Pinpoint the cell where the given text exists, returning its [X, Y] midpoint coordinate. 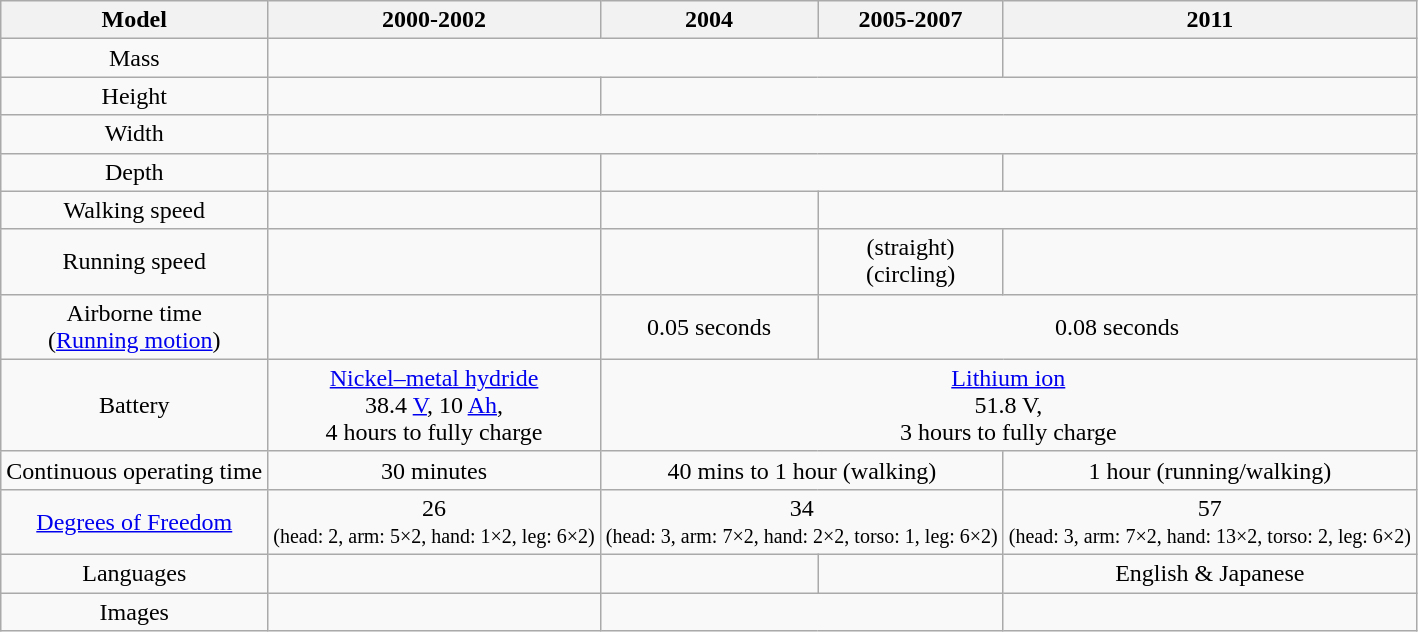
Languages [134, 573]
40 mins to 1 hour (walking) [802, 470]
2004 [709, 20]
Continuous operating time [134, 470]
30 minutes [434, 470]
Running speed [134, 262]
Lithium ion 51.8 V, 3 hours to fully charge [1008, 405]
2000-2002 [434, 20]
2005-2007 [910, 20]
Images [134, 611]
Degrees of Freedom [134, 522]
0.08 seconds [1117, 326]
1 hour (running/walking) [1210, 470]
Width [134, 134]
Walking speed [134, 210]
Depth [134, 172]
Battery [134, 405]
Nickel–metal hydride 38.4 V, 10 Ah, 4 hours to fully charge [434, 405]
Airborne time(Running motion) [134, 326]
57(head: 3, arm: 7×2, hand: 13×2, torso: 2, leg: 6×2) [1210, 522]
26(head: 2, arm: 5×2, hand: 1×2, leg: 6×2) [434, 522]
2011 [1210, 20]
English & Japanese [1210, 573]
34(head: 3, arm: 7×2, hand: 2×2, torso: 1, leg: 6×2) [802, 522]
(straight) (circling) [910, 262]
Mass [134, 58]
Model [134, 20]
0.05 seconds [709, 326]
Height [134, 96]
